Provide the [X, Y] coordinate of the cell's center where the given text is located.  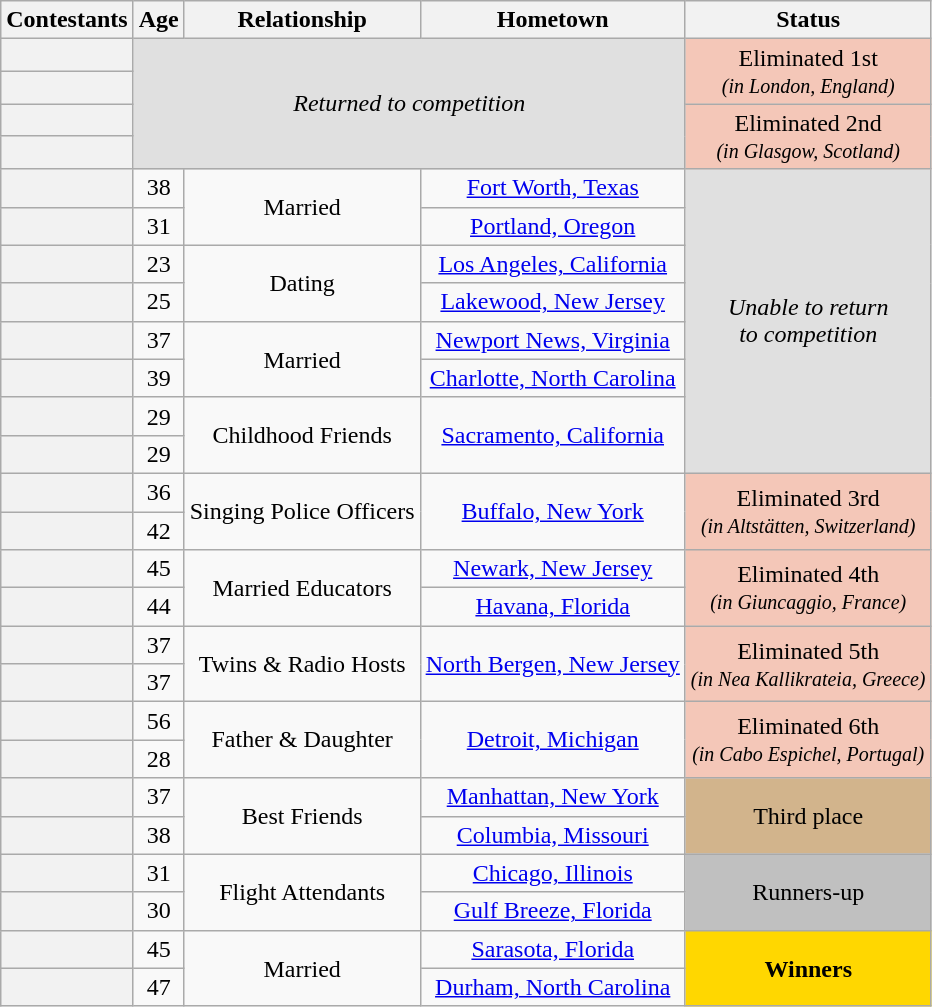
Manhattan, New York [552, 797]
Relationship [302, 20]
Father & Daughter [302, 740]
36 [158, 492]
Eliminated 2nd(in Glasgow, Scotland) [808, 136]
Detroit, Michigan [552, 740]
56 [158, 721]
Singing Police Officers [302, 511]
Portland, Oregon [552, 226]
North Bergen, New Jersey [552, 664]
Eliminated 3rd(in Altstätten, Switzerland) [808, 511]
Returned to competition [409, 104]
Eliminated 1st(in London, England) [808, 72]
Unable to returnto competition [808, 321]
Eliminated 4th(in Giuncaggio, France) [808, 588]
42 [158, 531]
Married Educators [302, 588]
Runners-up [808, 892]
Los Angeles, California [552, 264]
Best Friends [302, 816]
Newport News, Virginia [552, 340]
Contestants [67, 20]
Lakewood, New Jersey [552, 302]
23 [158, 264]
44 [158, 607]
Sacramento, California [552, 435]
Gulf Breeze, Florida [552, 911]
28 [158, 759]
Newark, New Jersey [552, 569]
25 [158, 302]
Twins & Radio Hosts [302, 664]
30 [158, 911]
Charlotte, North Carolina [552, 378]
Age [158, 20]
Durham, North Carolina [552, 987]
Childhood Friends [302, 435]
Hometown [552, 20]
Third place [808, 816]
39 [158, 378]
Havana, Florida [552, 607]
Sarasota, Florida [552, 949]
Flight Attendants [302, 892]
Eliminated 6th(in Cabo Espichel, Portugal) [808, 740]
Fort Worth, Texas [552, 188]
47 [158, 987]
Columbia, Missouri [552, 835]
Status [808, 20]
Winners [808, 968]
Dating [302, 283]
Buffalo, New York [552, 511]
Eliminated 5th(in Nea Kallikrateia, Greece) [808, 664]
Chicago, Illinois [552, 873]
